Find where the given text appears and provide that cell's center as [x, y] coordinate. 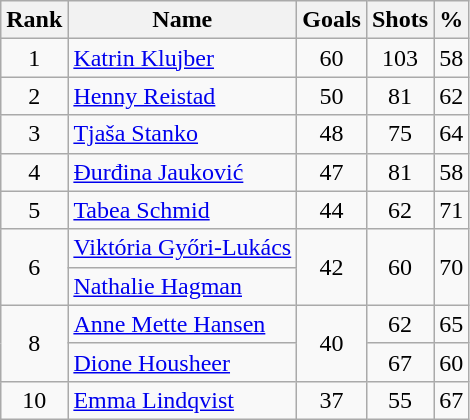
55 [400, 400]
6 [34, 267]
Viktória Győri-Lukács [182, 248]
65 [452, 324]
3 [34, 134]
Dione Housheer [182, 362]
Tabea Schmid [182, 210]
Goals [332, 20]
48 [332, 134]
103 [400, 58]
71 [452, 210]
37 [332, 400]
Rank [34, 20]
Anne Mette Hansen [182, 324]
Shots [400, 20]
40 [332, 343]
10 [34, 400]
47 [332, 172]
44 [332, 210]
Nathalie Hagman [182, 286]
8 [34, 343]
50 [332, 96]
Đurđina Jauković [182, 172]
1 [34, 58]
5 [34, 210]
42 [332, 267]
Henny Reistad [182, 96]
% [452, 20]
2 [34, 96]
75 [400, 134]
Emma Lindqvist [182, 400]
70 [452, 267]
Name [182, 20]
4 [34, 172]
Katrin Klujber [182, 58]
Tjaša Stanko [182, 134]
64 [452, 134]
